Capture the cell that displays the provided text and extract its (X, Y) central coordinate. 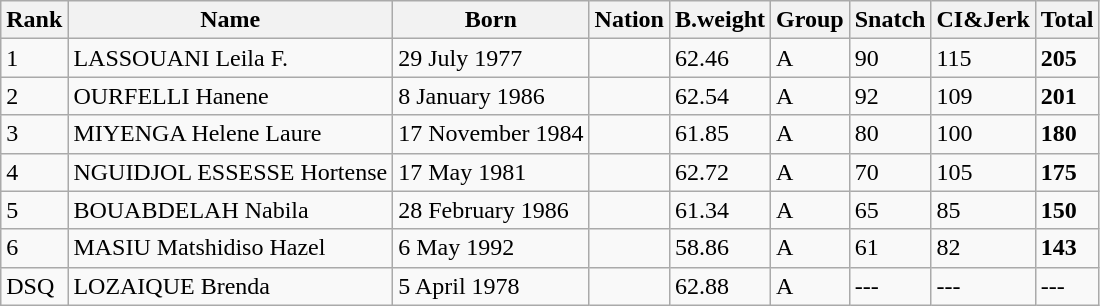
28 February 1986 (491, 210)
Total (1067, 20)
17 November 1984 (491, 134)
105 (983, 172)
17 May 1981 (491, 172)
Rank (34, 20)
NGUIDJOL ESSESSE Hortense (230, 172)
Nation (629, 20)
85 (983, 210)
8 January 1986 (491, 96)
180 (1067, 134)
MIYENGA Helene Laure (230, 134)
61.85 (720, 134)
Group (810, 20)
LOZAIQUE Brenda (230, 286)
61 (890, 248)
Snatch (890, 20)
109 (983, 96)
62.46 (720, 58)
62.54 (720, 96)
DSQ (34, 286)
6 (34, 248)
65 (890, 210)
62.72 (720, 172)
92 (890, 96)
205 (1067, 58)
150 (1067, 210)
82 (983, 248)
58.86 (720, 248)
143 (1067, 248)
BOUABDELAH Nabila (230, 210)
3 (34, 134)
62.88 (720, 286)
MASIU Matshidiso Hazel (230, 248)
61.34 (720, 210)
2 (34, 96)
Name (230, 20)
201 (1067, 96)
LASSOUANI Leila F. (230, 58)
6 May 1992 (491, 248)
B.weight (720, 20)
29 July 1977 (491, 58)
Born (491, 20)
115 (983, 58)
70 (890, 172)
90 (890, 58)
4 (34, 172)
CI&Jerk (983, 20)
5 (34, 210)
100 (983, 134)
1 (34, 58)
OURFELLI Hanene (230, 96)
175 (1067, 172)
80 (890, 134)
5 April 1978 (491, 286)
